Detect which cell encompasses the target text, then output its [x, y] center coordinate. 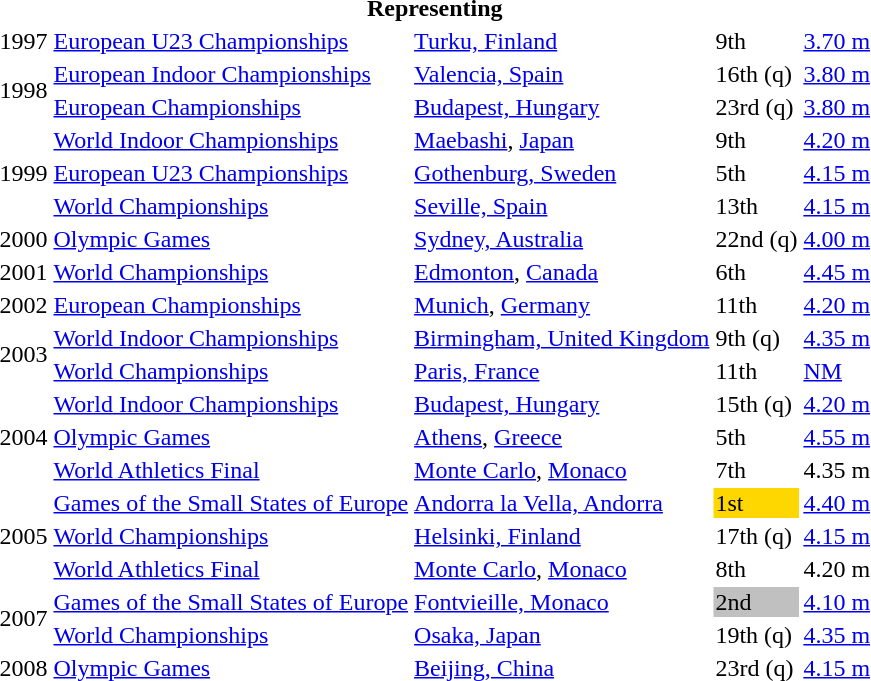
Athens, Greece [562, 437]
Valencia, Spain [562, 74]
1st [756, 503]
22nd (q) [756, 239]
7th [756, 470]
Gothenburg, Sweden [562, 173]
19th (q) [756, 635]
Fontvieille, Monaco [562, 602]
23rd (q) [756, 107]
Paris, France [562, 371]
Seville, Spain [562, 206]
15th (q) [756, 404]
6th [756, 272]
8th [756, 569]
Helsinki, Finland [562, 536]
Sydney, Australia [562, 239]
Maebashi, Japan [562, 140]
2nd [756, 602]
Andorra la Vella, Andorra [562, 503]
Munich, Germany [562, 305]
Osaka, Japan [562, 635]
16th (q) [756, 74]
13th [756, 206]
Edmonton, Canada [562, 272]
European Indoor Championships [231, 74]
Birmingham, United Kingdom [562, 338]
Turku, Finland [562, 41]
17th (q) [756, 536]
9th (q) [756, 338]
